Identify which cell holds the provided text, then report its (X, Y) central coordinate. 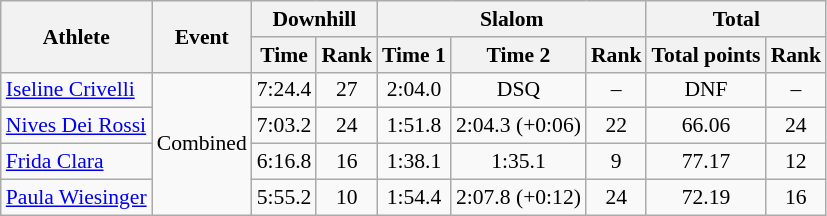
7:03.2 (284, 126)
22 (616, 126)
10 (346, 197)
Slalom (512, 19)
Iseline Crivelli (76, 90)
Total points (706, 55)
77.17 (706, 162)
1:35.1 (518, 162)
7:24.4 (284, 90)
66.06 (706, 126)
Downhill (314, 19)
Time 2 (518, 55)
2:04.3 (+0:06) (518, 126)
2:07.8 (+0:12) (518, 197)
Time (284, 55)
DNF (706, 90)
5:55.2 (284, 197)
Paula Wiesinger (76, 197)
DSQ (518, 90)
12 (796, 162)
27 (346, 90)
Nives Dei Rossi (76, 126)
Total (736, 19)
Athlete (76, 36)
1:51.8 (414, 126)
1:54.4 (414, 197)
9 (616, 162)
Combined (202, 143)
6:16.8 (284, 162)
72.19 (706, 197)
Time 1 (414, 55)
2:04.0 (414, 90)
Frida Clara (76, 162)
Event (202, 36)
1:38.1 (414, 162)
